Scan for the cell matching the given text and deliver its (x, y) coordinate at center. 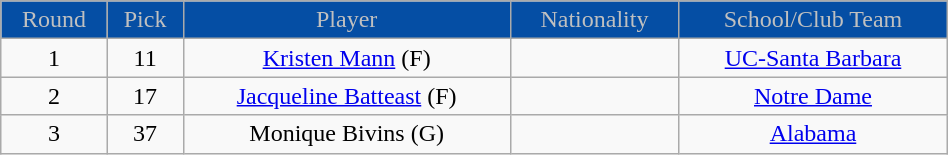
Pick (145, 20)
Alabama (814, 134)
3 (54, 134)
Monique Bivins (G) (346, 134)
17 (145, 96)
37 (145, 134)
Nationality (594, 20)
11 (145, 58)
2 (54, 96)
UC-Santa Barbara (814, 58)
Player (346, 20)
Round (54, 20)
Jacqueline Batteast (F) (346, 96)
Notre Dame (814, 96)
School/Club Team (814, 20)
Kristen Mann (F) (346, 58)
1 (54, 58)
